Capture the cell that displays the provided text and extract its (X, Y) central coordinate. 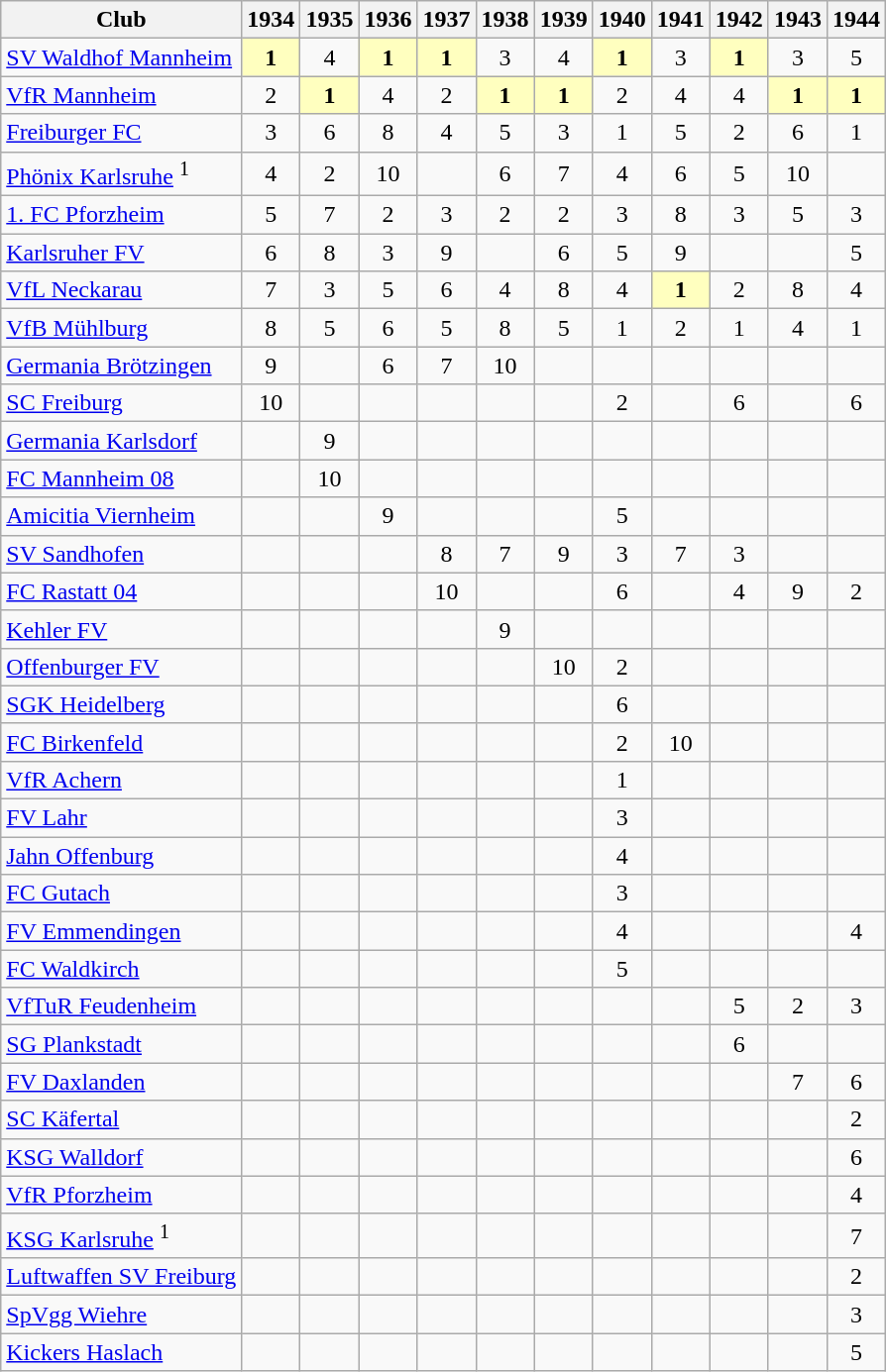
1937 (446, 20)
Phönix Karlsruhe 1 (121, 174)
1940 (622, 20)
Luftwaffen SV Freiburg (121, 1277)
1943 (797, 20)
1938 (505, 20)
Karlsruher FV (121, 253)
1944 (856, 20)
1. FC Pforzheim (121, 215)
SGK Heidelberg (121, 704)
FC Rastatt 04 (121, 591)
Offenburger FV (121, 667)
FC Waldkirch (121, 969)
SV Waldhof Mannheim (121, 57)
1935 (329, 20)
SV Sandhofen (121, 554)
1934 (272, 20)
FV Emmendingen (121, 931)
VfR Pforzheim (121, 1195)
Germania Brötzingen (121, 366)
VfR Mannheim (121, 95)
1942 (739, 20)
VfR Achern (121, 780)
Club (121, 20)
VfTuR Feudenheim (121, 1006)
KSG Walldorf (121, 1157)
VfL Neckarau (121, 290)
1936 (388, 20)
Amicitia Viernheim (121, 516)
VfB Mühlburg (121, 328)
1939 (563, 20)
FC Birkenfeld (121, 742)
SC Käfertal (121, 1119)
SpVgg Wiehre (121, 1315)
Kehler FV (121, 629)
FV Daxlanden (121, 1082)
FC Mannheim 08 (121, 478)
FC Gutach (121, 894)
KSG Karlsruhe 1 (121, 1236)
Germania Karlsdorf (121, 441)
SG Plankstadt (121, 1044)
SC Freiburg (121, 403)
1941 (680, 20)
Jahn Offenburg (121, 856)
FV Lahr (121, 818)
Freiburger FC (121, 133)
Kickers Haslach (121, 1352)
